Extract the [x, y] coordinate from the center of the cell holding the provided text.  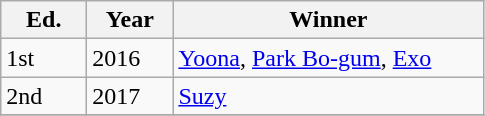
Winner [328, 20]
Ed. [44, 20]
2nd [44, 96]
1st [44, 58]
Yoona, Park Bo-gum, Exo [328, 58]
2017 [130, 96]
Suzy [328, 96]
2016 [130, 58]
Year [130, 20]
